Identify which cell holds the provided text, then report its (x, y) central coordinate. 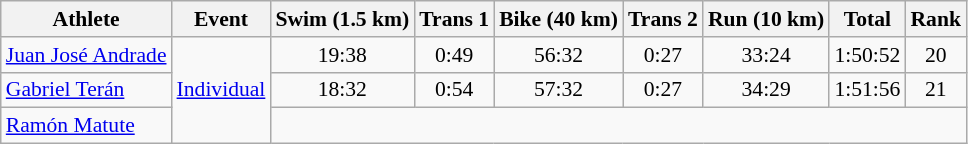
Total (867, 19)
57:32 (558, 90)
Run (10 km) (766, 19)
20 (936, 55)
Bike (40 km) (558, 19)
Event (222, 19)
18:32 (342, 90)
Trans 1 (454, 19)
Swim (1.5 km) (342, 19)
Ramón Matute (86, 126)
Juan José Andrade (86, 55)
56:32 (558, 55)
1:50:52 (867, 55)
19:38 (342, 55)
Trans 2 (663, 19)
1:51:56 (867, 90)
Individual (222, 90)
0:49 (454, 55)
0:54 (454, 90)
33:24 (766, 55)
Rank (936, 19)
Gabriel Terán (86, 90)
34:29 (766, 90)
Athlete (86, 19)
21 (936, 90)
